Scan for the cell matching the given text and deliver its (X, Y) coordinate at center. 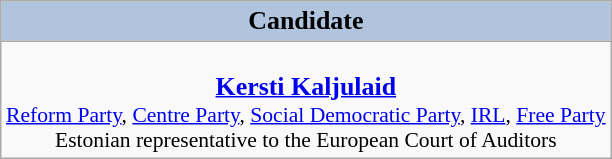
Kersti KaljulaidReform Party, Centre Party, Social Democratic Party, IRL, Free PartyEstonian representative to the European Court of Auditors (306, 100)
Candidate (306, 21)
